Extract the (X, Y) coordinate from the center of the cell holding the provided text.  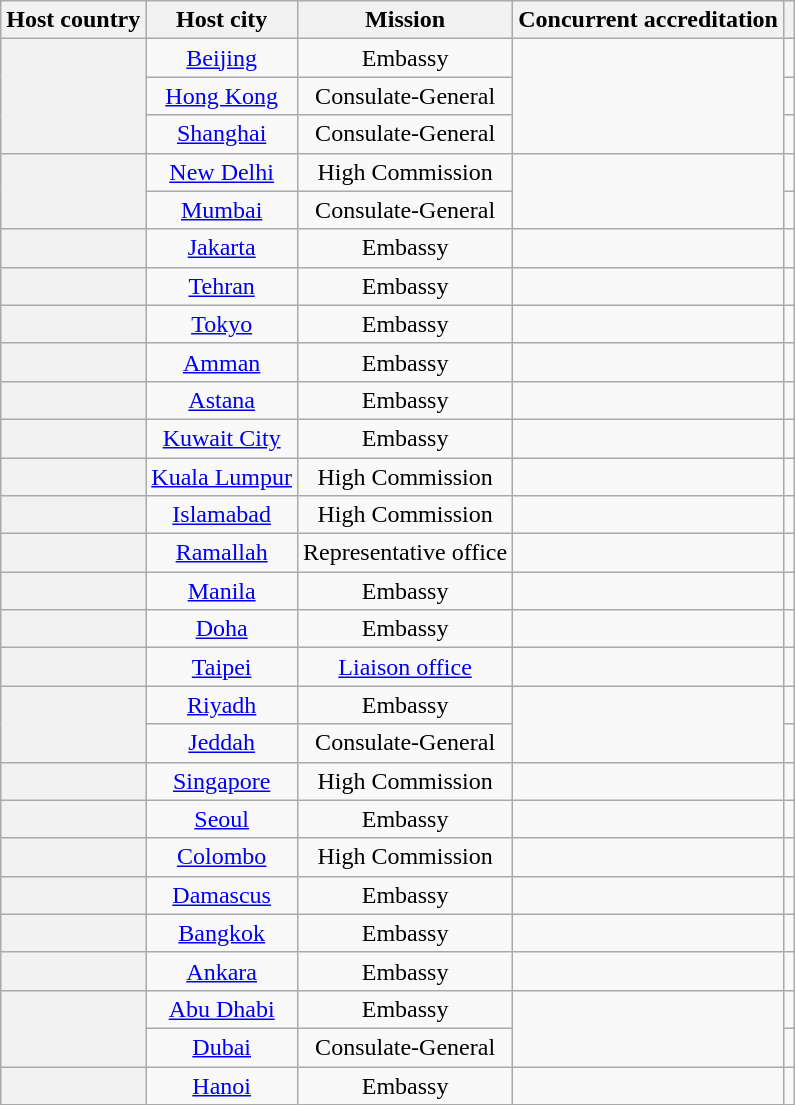
Kuala Lumpur (222, 477)
Host city (222, 20)
New Delhi (222, 172)
Dubai (222, 1047)
Singapore (222, 781)
Manila (222, 591)
Riyadh (222, 705)
Damascus (222, 895)
Tokyo (222, 324)
Kuwait City (222, 438)
Mission (404, 20)
Host country (74, 20)
Ramallah (222, 553)
Tehran (222, 286)
Abu Dhabi (222, 1009)
Doha (222, 629)
Mumbai (222, 210)
Hanoi (222, 1085)
Shanghai (222, 134)
Colombo (222, 857)
Bangkok (222, 933)
Jakarta (222, 248)
Ankara (222, 971)
Hong Kong (222, 96)
Amman (222, 362)
Jeddah (222, 743)
Concurrent accreditation (648, 20)
Islamabad (222, 515)
Astana (222, 400)
Seoul (222, 819)
Taipei (222, 667)
Liaison office (404, 667)
Representative office (404, 553)
Beijing (222, 58)
